Extract the (x, y) coordinate from the center of the cell holding the provided text.  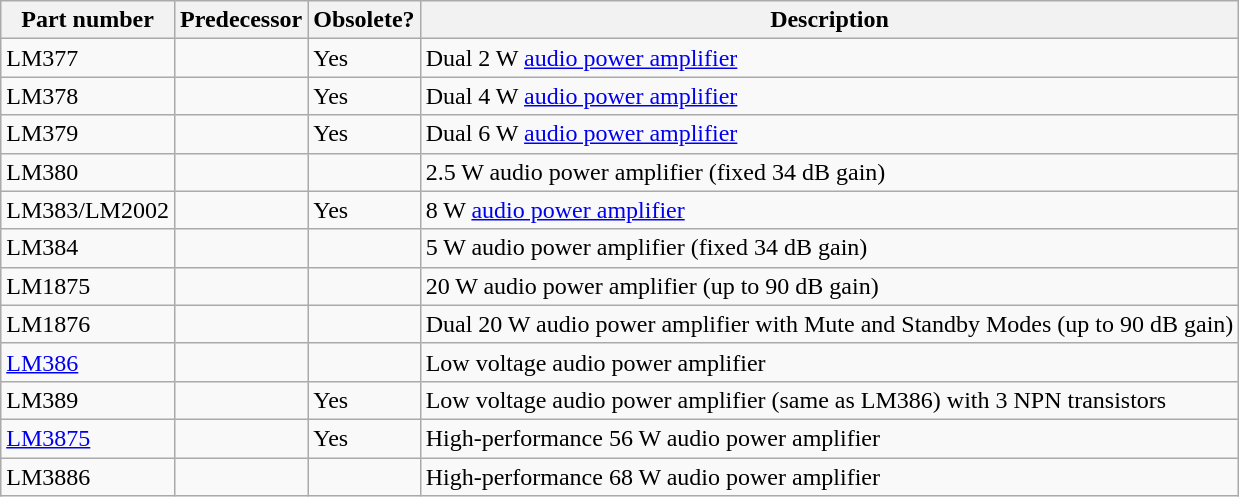
LM1876 (88, 324)
LM386 (88, 362)
LM377 (88, 58)
Dual 2 W audio power amplifier (830, 58)
Part number (88, 20)
8 W audio power amplifier (830, 210)
Low voltage audio power amplifier (same as LM386) with 3 NPN transistors (830, 400)
5 W audio power amplifier (fixed 34 dB gain) (830, 248)
LM3886 (88, 477)
Low voltage audio power amplifier (830, 362)
Predecessor (240, 20)
2.5 W audio power amplifier (fixed 34 dB gain) (830, 172)
LM1875 (88, 286)
LM383/LM2002 (88, 210)
LM380 (88, 172)
Obsolete? (364, 20)
Description (830, 20)
20 W audio power amplifier (up to 90 dB gain) (830, 286)
High-performance 56 W audio power amplifier (830, 438)
LM379 (88, 134)
Dual 4 W audio power amplifier (830, 96)
LM384 (88, 248)
LM378 (88, 96)
Dual 6 W audio power amplifier (830, 134)
Dual 20 W audio power amplifier with Mute and Standby Modes (up to 90 dB gain) (830, 324)
LM389 (88, 400)
High-performance 68 W audio power amplifier (830, 477)
LM3875 (88, 438)
